From the cell containing the given text, extract its center point as (X, Y) coordinate. 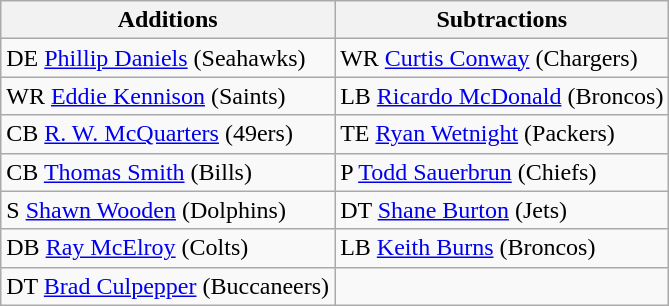
WR Eddie Kennison (Saints) (168, 96)
TE Ryan Wetnight (Packers) (502, 134)
Additions (168, 20)
CB R. W. McQuarters (49ers) (168, 134)
CB Thomas Smith (Bills) (168, 172)
DT Shane Burton (Jets) (502, 210)
DB Ray McElroy (Colts) (168, 248)
DT Brad Culpepper (Buccaneers) (168, 286)
S Shawn Wooden (Dolphins) (168, 210)
Subtractions (502, 20)
DE Phillip Daniels (Seahawks) (168, 58)
LB Ricardo McDonald (Broncos) (502, 96)
P Todd Sauerbrun (Chiefs) (502, 172)
WR Curtis Conway (Chargers) (502, 58)
LB Keith Burns (Broncos) (502, 248)
